Provide the [X, Y] coordinate of the cell's center where the given text is located.  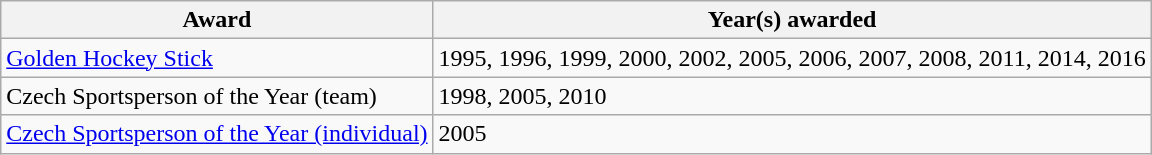
1995, 1996, 1999, 2000, 2002, 2005, 2006, 2007, 2008, 2011, 2014, 2016 [792, 58]
2005 [792, 134]
Golden Hockey Stick [217, 58]
Czech Sportsperson of the Year (team) [217, 96]
Award [217, 20]
Year(s) awarded [792, 20]
1998, 2005, 2010 [792, 96]
Czech Sportsperson of the Year (individual) [217, 134]
